Scan for the cell matching the given text and deliver its (x, y) coordinate at center. 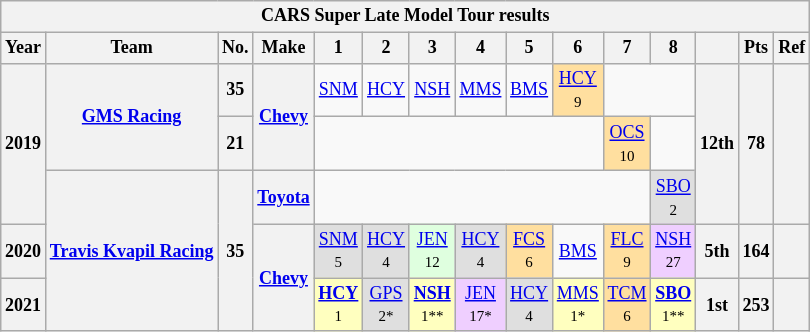
No. (236, 48)
Team (131, 48)
SBO2 (674, 197)
2 (386, 48)
GPS2* (386, 305)
Toyota (284, 197)
12th (718, 144)
GMS Racing (131, 116)
2019 (24, 144)
3 (432, 48)
SBO1** (674, 305)
Travis Kvapil Racing (131, 250)
Ref (792, 48)
21 (236, 144)
5th (718, 251)
164 (756, 251)
HCY (386, 90)
SNM5 (338, 251)
JEN12 (432, 251)
FCS6 (530, 251)
MMS1* (578, 305)
1 (338, 48)
NSH27 (674, 251)
FLC9 (627, 251)
1st (718, 305)
MMS (480, 90)
5 (530, 48)
2021 (24, 305)
HCY1 (338, 305)
4 (480, 48)
NSH (432, 90)
JEN17* (480, 305)
78 (756, 144)
CARS Super Late Model Tour results (406, 16)
Make (284, 48)
253 (756, 305)
OCS10 (627, 144)
TCM6 (627, 305)
7 (627, 48)
Pts (756, 48)
Year (24, 48)
NSH1** (432, 305)
8 (674, 48)
2020 (24, 251)
6 (578, 48)
HCY9 (578, 90)
SNM (338, 90)
